Return [x, y] of the center of cell containing provided text 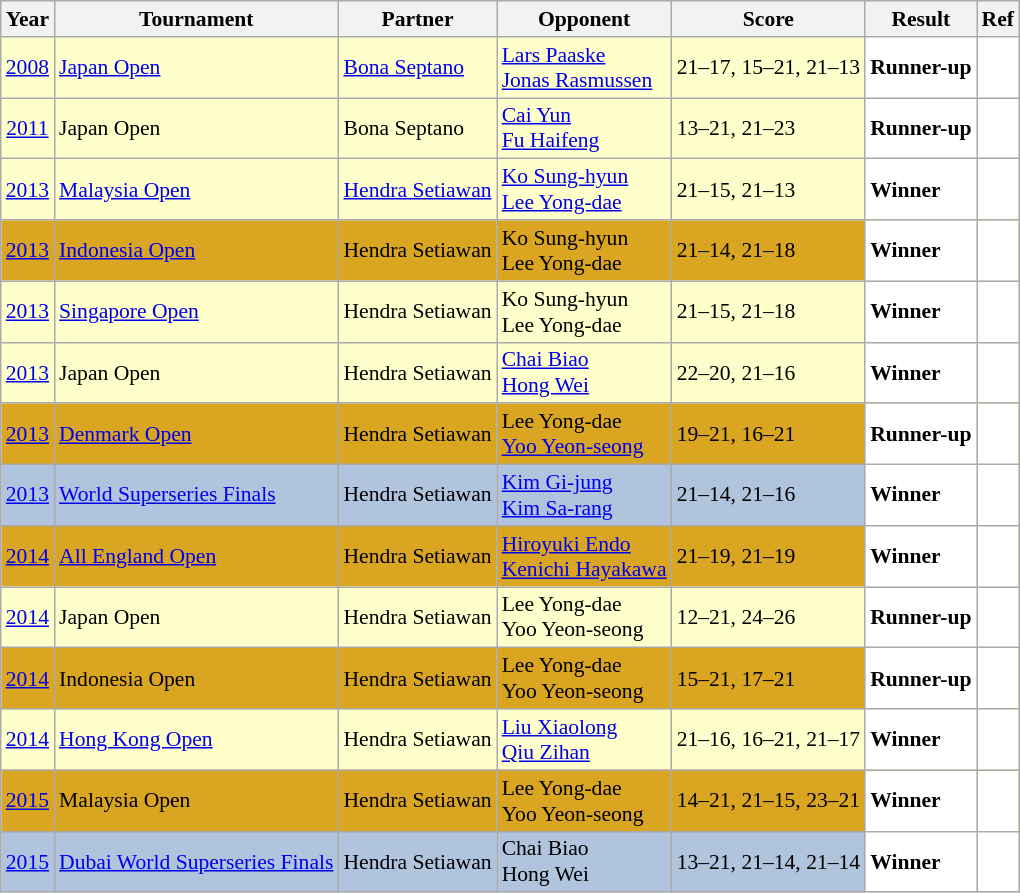
21–17, 15–21, 21–13 [769, 68]
Score [769, 19]
21–19, 21–19 [769, 556]
Hiroyuki Endo Kenichi Hayakawa [584, 556]
Dubai World Superseries Finals [196, 862]
21–15, 21–13 [769, 190]
22–20, 21–16 [769, 372]
2011 [28, 128]
Cai Yun Fu Haifeng [584, 128]
All England Open [196, 556]
19–21, 16–21 [769, 434]
Partner [417, 19]
Lars Paaske Jonas Rasmussen [584, 68]
Singapore Open [196, 312]
15–21, 17–21 [769, 678]
14–21, 21–15, 23–21 [769, 800]
21–15, 21–18 [769, 312]
World Superseries Finals [196, 496]
Liu Xiaolong Qiu Zihan [584, 740]
21–14, 21–16 [769, 496]
21–14, 21–18 [769, 250]
Ref [997, 19]
Result [920, 19]
Tournament [196, 19]
Year [28, 19]
Opponent [584, 19]
12–21, 24–26 [769, 618]
Kim Gi-jung Kim Sa-rang [584, 496]
13–21, 21–23 [769, 128]
Denmark Open [196, 434]
13–21, 21–14, 21–14 [769, 862]
Hong Kong Open [196, 740]
2008 [28, 68]
21–16, 16–21, 21–17 [769, 740]
